Locate the cell with the specified text and output its (x, y) center coordinate. 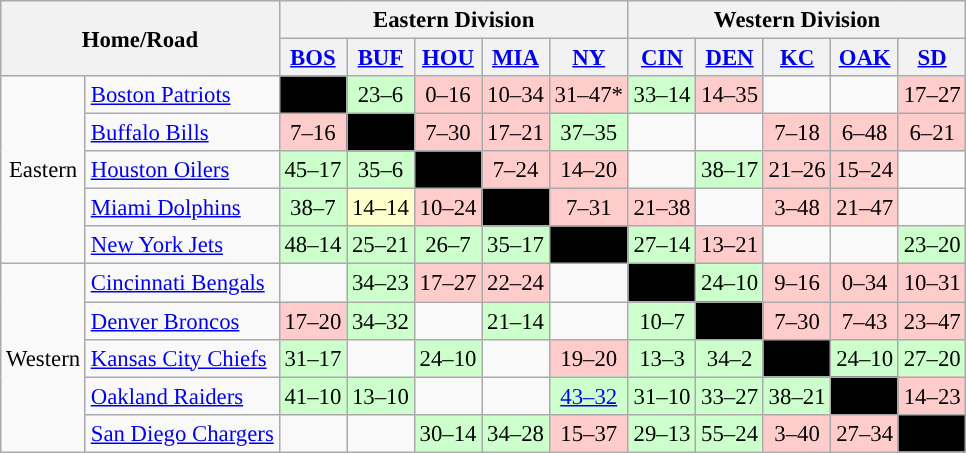
DEN (730, 58)
14–23 (932, 396)
35–6 (381, 170)
Eastern Division (454, 20)
10–31 (932, 283)
45–17 (313, 170)
41–10 (313, 396)
Western (44, 358)
31–10 (662, 396)
Houston Oilers (182, 170)
34–2 (730, 358)
0–16 (448, 95)
CIN (662, 58)
43–32 (588, 396)
7–43 (865, 321)
33–14 (662, 95)
0–34 (865, 283)
21–38 (662, 208)
14–35 (730, 95)
Oakland Raiders (182, 396)
7–16 (313, 133)
23–6 (381, 95)
37–35 (588, 133)
New York Jets (182, 245)
38–21 (797, 396)
Denver Broncos (182, 321)
Eastern (44, 170)
HOU (448, 58)
22–24 (516, 283)
MIA (516, 58)
7–18 (797, 133)
38–17 (730, 170)
6–48 (865, 133)
Miami Dolphins (182, 208)
27–34 (865, 433)
10–24 (448, 208)
13–10 (381, 396)
34–23 (381, 283)
9–16 (797, 283)
OAK (865, 58)
29–13 (662, 433)
21–26 (797, 170)
17–21 (516, 133)
BUF (381, 58)
19–20 (588, 358)
26–7 (448, 245)
Boston Patriots (182, 95)
3–40 (797, 433)
48–14 (313, 245)
21–47 (865, 208)
23–20 (932, 245)
27–14 (662, 245)
Cincinnati Bengals (182, 283)
San Diego Chargers (182, 433)
Home/Road (140, 38)
14–14 (381, 208)
Kansas City Chiefs (182, 358)
10–34 (516, 95)
BOS (313, 58)
Western Division (797, 20)
31–47* (588, 95)
15–37 (588, 433)
13–21 (730, 245)
31–17 (313, 358)
30–14 (448, 433)
33–27 (730, 396)
25–21 (381, 245)
3–48 (797, 208)
6–21 (932, 133)
15–24 (865, 170)
38–7 (313, 208)
34–28 (516, 433)
23–47 (932, 321)
27–20 (932, 358)
NY (588, 58)
7–24 (516, 170)
13–3 (662, 358)
7–31 (588, 208)
55–24 (730, 433)
35–17 (516, 245)
10–7 (662, 321)
14–20 (588, 170)
34–32 (381, 321)
17–20 (313, 321)
Buffalo Bills (182, 133)
KC (797, 58)
SD (932, 58)
21–14 (516, 321)
